Pinpoint the cell where the given text exists, returning its [x, y] midpoint coordinate. 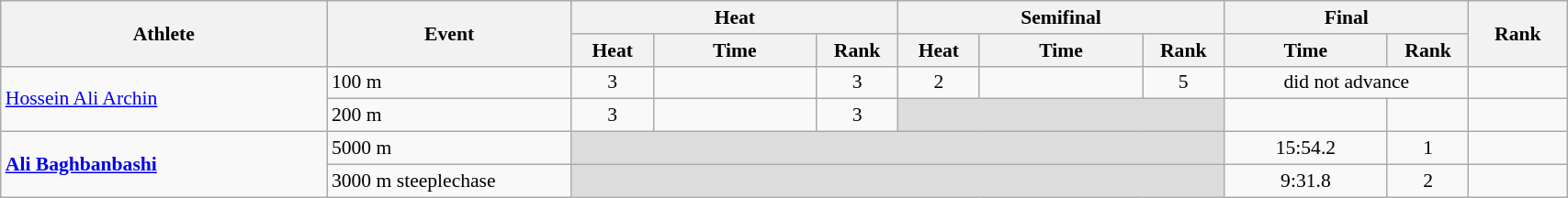
5000 m [449, 148]
Hossein Ali Archin [164, 99]
1 [1427, 148]
Semifinal [1060, 17]
100 m [449, 82]
Ali Baghbanbashi [164, 165]
did not advance [1347, 82]
200 m [449, 115]
15:54.2 [1306, 148]
Event [449, 33]
Athlete [164, 33]
5 [1183, 82]
9:31.8 [1306, 181]
Final [1347, 17]
3000 m steeplechase [449, 181]
